Find where the given text appears and provide that cell's center as [x, y] coordinate. 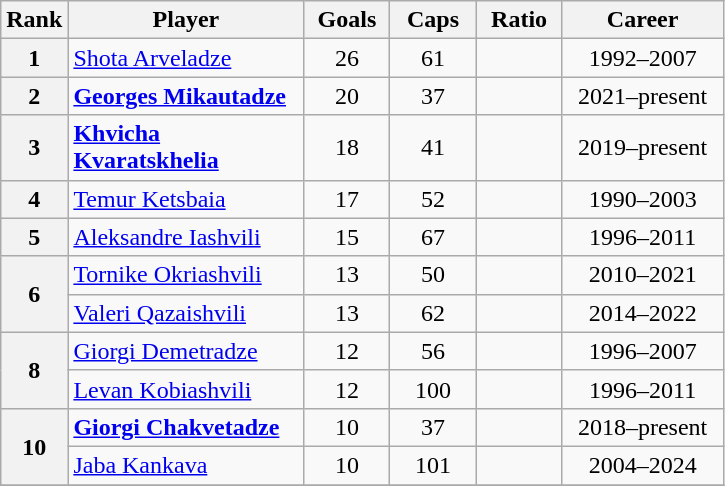
6 [34, 294]
5 [34, 237]
2021–present [642, 96]
1990–2003 [642, 199]
2010–2021 [642, 275]
Jaba Kankava [186, 465]
Khvicha Kvaratskhelia [186, 148]
Career [642, 20]
Levan Kobiashvili [186, 389]
67 [433, 237]
Ratio [519, 20]
1992–2007 [642, 58]
1 [34, 58]
Giorgi Chakvetadze [186, 427]
Player [186, 20]
2019–present [642, 148]
17 [347, 199]
20 [347, 96]
8 [34, 370]
3 [34, 148]
61 [433, 58]
52 [433, 199]
Goals [347, 20]
2004–2024 [642, 465]
Rank [34, 20]
15 [347, 237]
2014–2022 [642, 313]
Tornike Okriashvili [186, 275]
2 [34, 96]
18 [347, 148]
101 [433, 465]
Shota Arveladze [186, 58]
41 [433, 148]
1996–2007 [642, 351]
Georges Mikautadze [186, 96]
Valeri Qazaishvili [186, 313]
Temur Ketsbaia [186, 199]
2018–present [642, 427]
50 [433, 275]
56 [433, 351]
Caps [433, 20]
26 [347, 58]
62 [433, 313]
Giorgi Demetradze [186, 351]
4 [34, 199]
100 [433, 389]
Aleksandre Iashvili [186, 237]
